From the cell containing the given text, extract its center point as [x, y] coordinate. 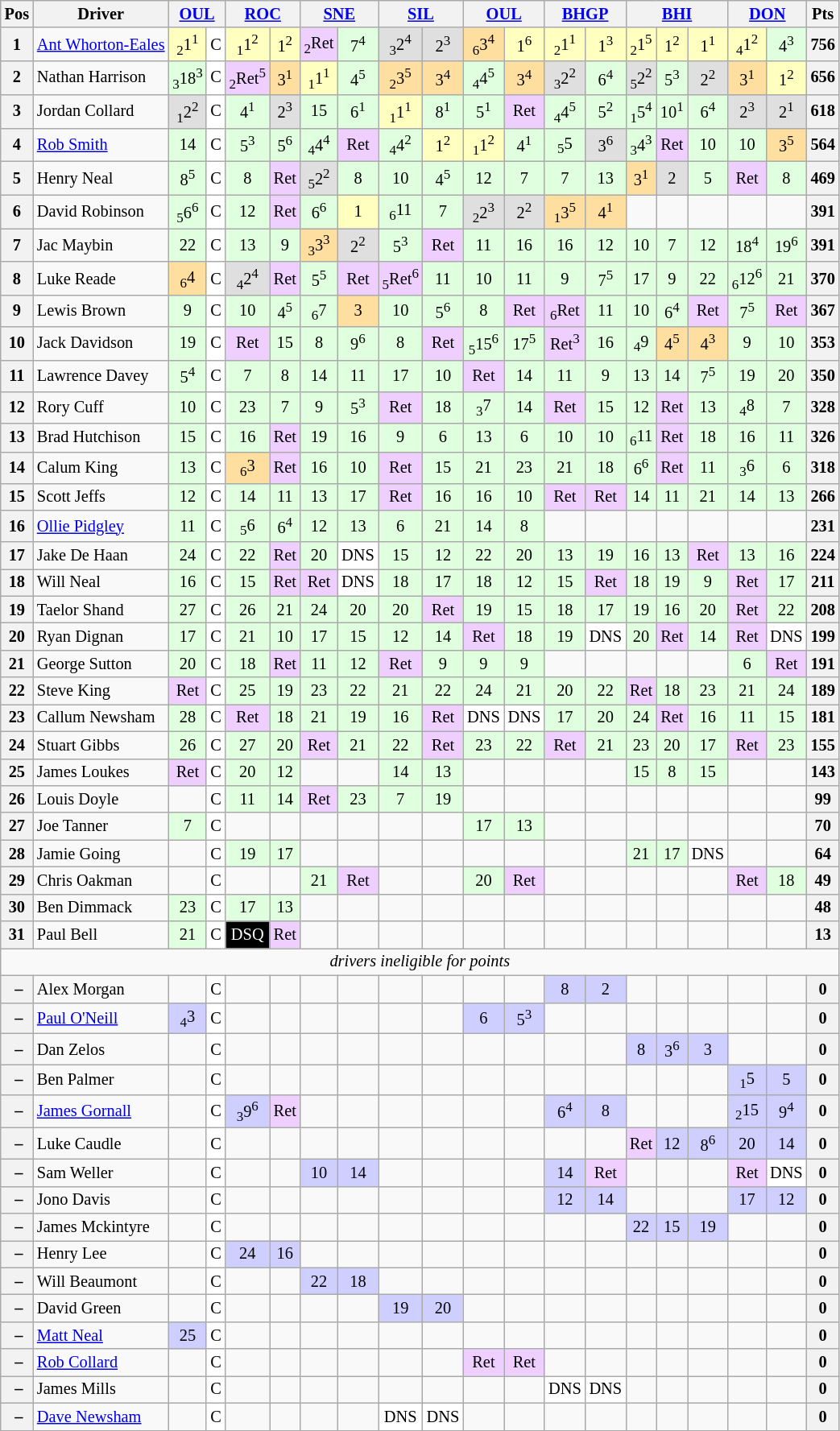
Henry Lee [101, 1254]
231 [823, 525]
328 [823, 407]
61 [358, 111]
96 [358, 343]
Dave Newsham [101, 1417]
Jono Davis [101, 1200]
99 [823, 799]
James Mckintyre [101, 1227]
442 [401, 145]
Pts [823, 14]
Rory Cuff [101, 407]
444 [319, 145]
James Gornall [101, 1111]
Alex Morgan [101, 989]
Nathan Harrison [101, 78]
6126 [747, 279]
3183 [187, 78]
4 [17, 145]
Will Beaumont [101, 1281]
Luke Caudle [101, 1144]
656 [823, 78]
DSQ [248, 935]
223 [483, 212]
235 [401, 78]
Ryan Dignan [101, 636]
63 [248, 467]
333 [319, 245]
396 [248, 1111]
353 [823, 343]
94 [786, 1111]
Ollie Pidgley [101, 525]
224 [823, 555]
2Ret [319, 44]
Joe Tanner [101, 826]
Steve King [101, 691]
Jake De Haan [101, 555]
Driver [101, 14]
101 [672, 111]
30 [17, 908]
Lawrence Davey [101, 375]
DON [768, 14]
155 [823, 745]
Stuart Gibbs [101, 745]
Matt Neal [101, 1335]
81 [443, 111]
54 [187, 375]
Lewis Brown [101, 311]
350 [823, 375]
564 [823, 145]
SNE [340, 14]
Dan Zelos [101, 1050]
367 [823, 311]
196 [786, 245]
Calum King [101, 467]
Jac Maybin [101, 245]
318 [823, 467]
469 [823, 178]
Callum Newsham [101, 718]
George Sutton [101, 664]
Ret3 [565, 343]
326 [823, 437]
29 [17, 880]
208 [823, 610]
ROC [263, 14]
5Ret6 [401, 279]
74 [358, 44]
266 [823, 497]
David Green [101, 1309]
Jordan Collard [101, 111]
Jamie Going [101, 854]
Brad Hutchison [101, 437]
6Ret [565, 311]
154 [641, 111]
Taelor Shand [101, 610]
Henry Neal [101, 178]
566 [187, 212]
143 [823, 772]
189 [823, 691]
Paul Bell [101, 935]
370 [823, 279]
BHGP [585, 14]
135 [565, 212]
52 [606, 111]
SIL [420, 14]
343 [641, 145]
Ben Palmer [101, 1079]
Rob Collard [101, 1363]
Chris Oakman [101, 880]
86 [708, 1144]
322 [565, 78]
James Mills [101, 1389]
199 [823, 636]
756 [823, 44]
Ant Whorton-Eales [101, 44]
drivers ineligible for points [420, 962]
Jack Davidson [101, 343]
634 [483, 44]
Luke Reade [101, 279]
Pos [17, 14]
51 [483, 111]
412 [747, 44]
85 [187, 178]
181 [823, 718]
Sam Weller [101, 1173]
James Loukes [101, 772]
Rob Smith [101, 145]
618 [823, 111]
Paul O'Neill [101, 1018]
Scott Jeffs [101, 497]
67 [319, 311]
Will Neal [101, 582]
324 [401, 44]
5156 [483, 343]
122 [187, 111]
Louis Doyle [101, 799]
37 [483, 407]
175 [524, 343]
70 [823, 826]
191 [823, 664]
424 [248, 279]
Ben Dimmack [101, 908]
BHI [677, 14]
35 [786, 145]
184 [747, 245]
David Robinson [101, 212]
2Ret5 [248, 78]
